Scan for the cell matching the given text and deliver its (x, y) coordinate at center. 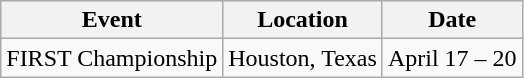
Houston, Texas (303, 58)
FIRST Championship (112, 58)
Event (112, 20)
Location (303, 20)
April 17 – 20 (452, 58)
Date (452, 20)
